Find where the given text appears and provide that cell's center as (X, Y) coordinate. 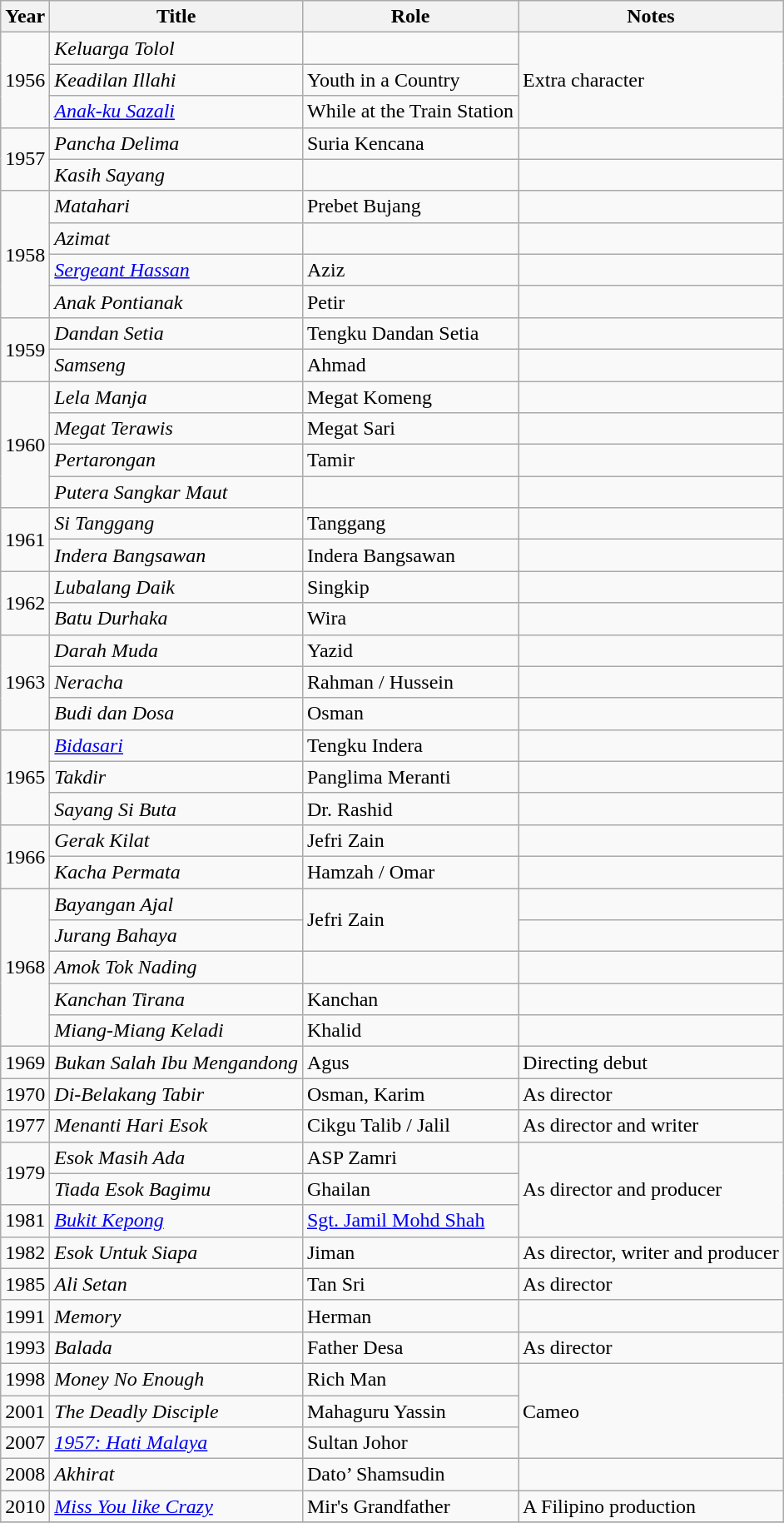
Anak-ku Sazali (176, 112)
1969 (25, 1063)
Hamzah / Omar (409, 872)
Tengku Dandan Setia (409, 333)
Father Desa (409, 1347)
Miang-Miang Keladi (176, 1031)
1970 (25, 1094)
Si Tanggang (176, 524)
Youth in a Country (409, 80)
Osman (409, 714)
1956 (25, 80)
Darah Muda (176, 650)
Wira (409, 619)
1982 (25, 1252)
Directing debut (651, 1063)
Bayangan Ajal (176, 903)
1998 (25, 1379)
Herman (409, 1316)
Aziz (409, 270)
Suria Kencana (409, 143)
Budi dan Dosa (176, 714)
Azimat (176, 238)
Khalid (409, 1031)
Bukit Kepong (176, 1221)
1993 (25, 1347)
Di-Belakang Tabir (176, 1094)
Balada (176, 1347)
Tanggang (409, 524)
Keluarga Tolol (176, 48)
Mahaguru Yassin (409, 1411)
Sultan Johor (409, 1443)
Putera Sangkar Maut (176, 492)
Mir's Grandfather (409, 1506)
Lubalang Daik (176, 587)
The Deadly Disciple (176, 1411)
1979 (25, 1173)
1962 (25, 603)
Megat Sari (409, 429)
Tan Sri (409, 1284)
Money No Enough (176, 1379)
Megat Terawis (176, 429)
Yazid (409, 650)
A Filipino production (651, 1506)
Sgt. Jamil Mohd Shah (409, 1221)
1963 (25, 682)
1968 (25, 967)
Akhirat (176, 1475)
Esok Masih Ada (176, 1157)
1985 (25, 1284)
1961 (25, 540)
1966 (25, 856)
2008 (25, 1475)
1957 (25, 159)
Year (25, 17)
1957: Hati Malaya (176, 1443)
Samseng (176, 365)
Cameo (651, 1411)
Kacha Permata (176, 872)
Sayang Si Buta (176, 809)
Singkip (409, 587)
Dato’ Shamsudin (409, 1475)
Neracha (176, 682)
Anak Pontianak (176, 301)
Bidasari (176, 745)
Rahman / Hussein (409, 682)
1981 (25, 1221)
While at the Train Station (409, 112)
Bukan Salah Ibu Mengandong (176, 1063)
Title (176, 17)
1991 (25, 1316)
1965 (25, 777)
Tiada Esok Bagimu (176, 1189)
Matahari (176, 207)
Pertarongan (176, 460)
Ali Setan (176, 1284)
Memory (176, 1316)
Sergeant Hassan (176, 270)
Agus (409, 1063)
Rich Man (409, 1379)
Osman, Karim (409, 1094)
Jurang Bahaya (176, 936)
Dr. Rashid (409, 809)
Esok Untuk Siapa (176, 1252)
Lela Manja (176, 397)
Menanti Hari Esok (176, 1126)
2001 (25, 1411)
Takdir (176, 777)
Megat Komeng (409, 397)
Extra character (651, 80)
1977 (25, 1126)
Tamir (409, 460)
Prebet Bujang (409, 207)
1958 (25, 254)
1960 (25, 445)
Ahmad (409, 365)
Tengku Indera (409, 745)
Cikgu Talib / Jalil (409, 1126)
Petir (409, 301)
Role (409, 17)
Keadilan Illahi (176, 80)
ASP Zamri (409, 1157)
As director, writer and producer (651, 1252)
Dandan Setia (176, 333)
2007 (25, 1443)
Kanchan (409, 999)
Amok Tok Nading (176, 968)
Notes (651, 17)
Gerak Kilat (176, 840)
As director and producer (651, 1189)
Kasih Sayang (176, 175)
Kanchan Tirana (176, 999)
As director and writer (651, 1126)
Ghailan (409, 1189)
1959 (25, 349)
Jiman (409, 1252)
Miss You like Crazy (176, 1506)
Pancha Delima (176, 143)
Panglima Meranti (409, 777)
2010 (25, 1506)
Batu Durhaka (176, 619)
